Output the [x, y] coordinate of the center of the cell containing the given text.  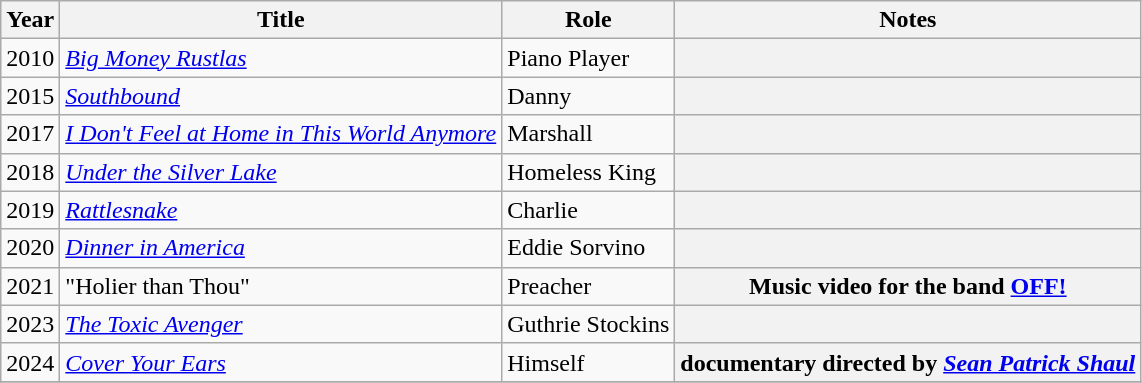
Notes [908, 20]
Homeless King [588, 172]
Music video for the band OFF! [908, 286]
2021 [30, 286]
Preacher [588, 286]
2019 [30, 210]
Southbound [281, 96]
Cover Your Ears [281, 362]
2018 [30, 172]
"Holier than Thou" [281, 286]
Guthrie Stockins [588, 324]
Title [281, 20]
Rattlesnake [281, 210]
The Toxic Avenger [281, 324]
Role [588, 20]
2023 [30, 324]
2015 [30, 96]
Under the Silver Lake [281, 172]
2010 [30, 58]
Dinner in America [281, 248]
2024 [30, 362]
Marshall [588, 134]
documentary directed by Sean Patrick Shaul [908, 362]
2017 [30, 134]
2020 [30, 248]
Himself [588, 362]
Year [30, 20]
Eddie Sorvino [588, 248]
Big Money Rustlas [281, 58]
Danny [588, 96]
I Don't Feel at Home in This World Anymore [281, 134]
Piano Player [588, 58]
Charlie [588, 210]
